Identify which cell holds the provided text, then report its (X, Y) central coordinate. 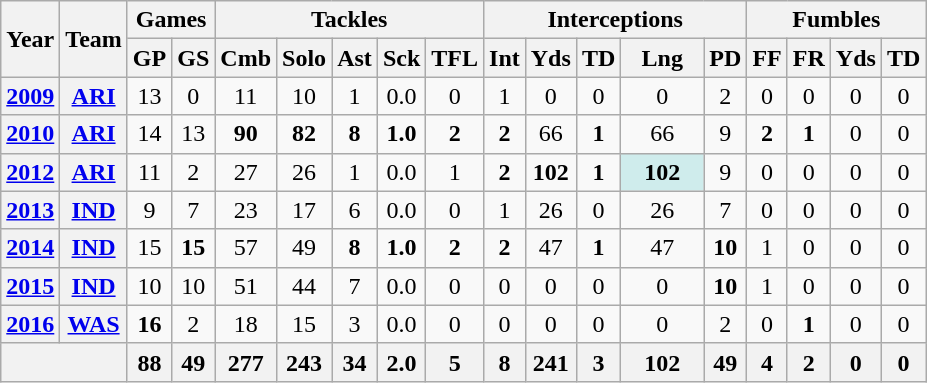
FR (808, 58)
277 (246, 362)
2013 (30, 210)
FF (767, 58)
Sck (401, 58)
GP (149, 58)
18 (246, 324)
Year (30, 39)
Cmb (246, 58)
Lng (662, 58)
82 (304, 134)
Solo (304, 58)
2009 (30, 96)
Games (170, 20)
23 (246, 210)
2.0 (401, 362)
241 (550, 362)
5 (455, 362)
243 (304, 362)
Fumbles (836, 20)
TFL (455, 58)
2012 (30, 172)
Tackles (350, 20)
27 (246, 172)
PD (726, 58)
Ast (355, 58)
16 (149, 324)
Int (505, 58)
Interceptions (616, 20)
4 (767, 362)
44 (304, 286)
2010 (30, 134)
Team (94, 39)
57 (246, 248)
14 (149, 134)
51 (246, 286)
WAS (94, 324)
6 (355, 210)
2016 (30, 324)
34 (355, 362)
88 (149, 362)
2015 (30, 286)
90 (246, 134)
17 (304, 210)
2014 (30, 248)
GS (194, 58)
